Locate the cell with the specified text and output its [X, Y] center coordinate. 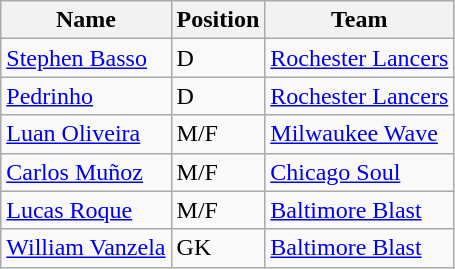
Name [86, 20]
Luan Oliveira [86, 134]
Milwaukee Wave [360, 134]
Pedrinho [86, 96]
Team [360, 20]
Lucas Roque [86, 210]
Stephen Basso [86, 58]
William Vanzela [86, 248]
GK [218, 248]
Position [218, 20]
Carlos Muñoz [86, 172]
Chicago Soul [360, 172]
